Return [x, y] of the center of cell containing provided text 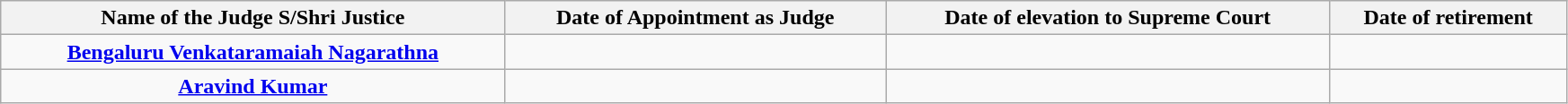
Name of the Judge S/Shri Justice [253, 18]
Date of elevation to Supreme Court [1108, 18]
Aravind Kumar [253, 86]
Date of Appointment as Judge [695, 18]
Date of retirement [1448, 18]
Bengaluru Venkataramaiah Nagarathna [253, 52]
